Search for the cell housing the specified text and yield its (x, y) center coordinate. 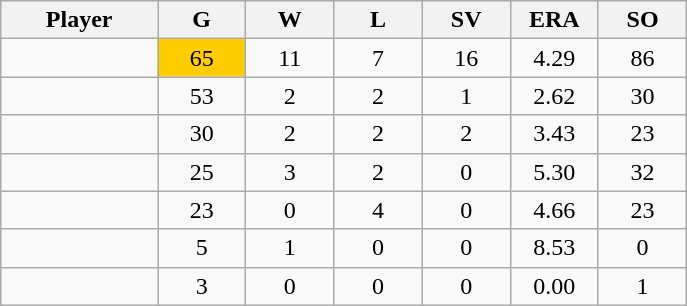
5 (202, 248)
0.00 (554, 286)
5.30 (554, 172)
16 (466, 58)
32 (642, 172)
25 (202, 172)
W (290, 20)
4.66 (554, 210)
ERA (554, 20)
8.53 (554, 248)
11 (290, 58)
4.29 (554, 58)
4 (378, 210)
7 (378, 58)
3.43 (554, 134)
SV (466, 20)
L (378, 20)
53 (202, 96)
65 (202, 58)
2.62 (554, 96)
G (202, 20)
SO (642, 20)
86 (642, 58)
Player (80, 20)
